Locate the cell with the specified text and output its [X, Y] center coordinate. 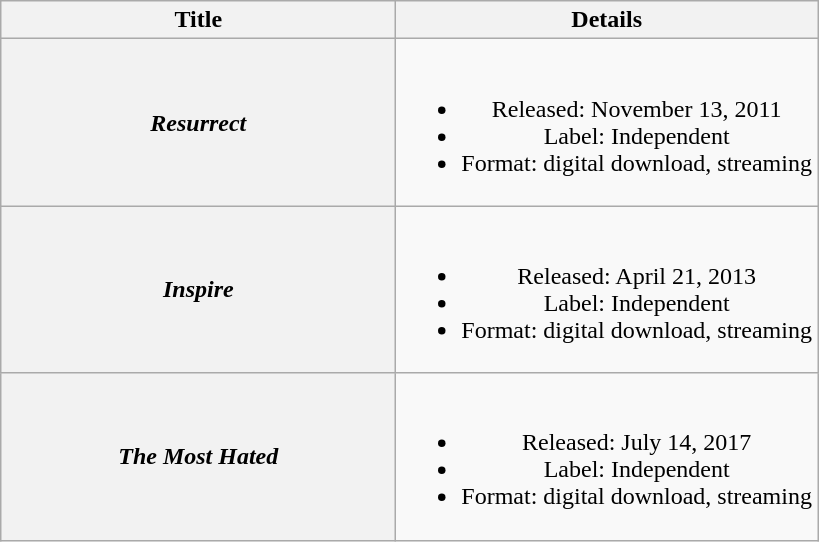
Released: July 14, 2017Label: IndependentFormat: digital download, streaming [607, 456]
Title [198, 20]
Details [607, 20]
The Most Hated [198, 456]
Inspire [198, 290]
Resurrect [198, 122]
Released: November 13, 2011Label: IndependentFormat: digital download, streaming [607, 122]
Released: April 21, 2013Label: IndependentFormat: digital download, streaming [607, 290]
